For the text-containing cell, return its midpoint in (x, y) coordinate format. 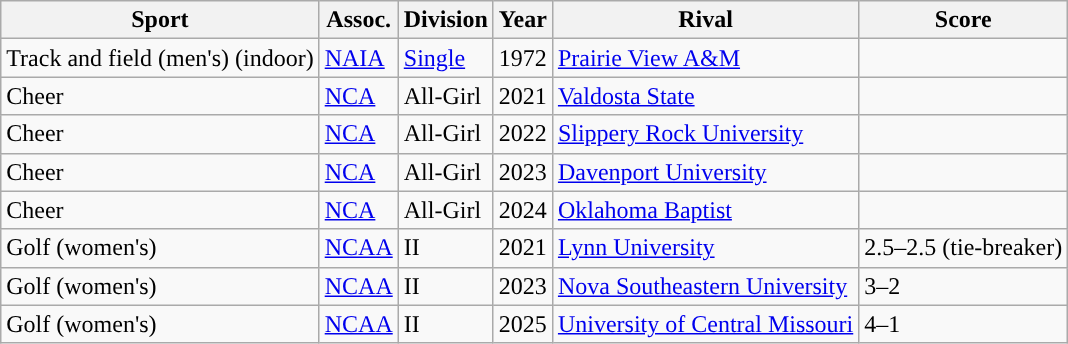
Valdosta State (705, 96)
Slippery Rock University (705, 134)
2.5–2.5 (tie-breaker) (964, 248)
4–1 (964, 324)
University of Central Missouri (705, 324)
3–2 (964, 286)
Year (522, 20)
Track and field (men's) (indoor) (160, 58)
Single (446, 58)
Davenport University (705, 172)
2024 (522, 210)
Sport (160, 20)
1972 (522, 58)
Oklahoma Baptist (705, 210)
Assoc. (358, 20)
Division (446, 20)
Prairie View A&M (705, 58)
NAIA (358, 58)
Nova Southeastern University (705, 286)
Lynn University (705, 248)
2025 (522, 324)
2022 (522, 134)
Score (964, 20)
Rival (705, 20)
